Scan for the cell matching the given text and deliver its (X, Y) coordinate at center. 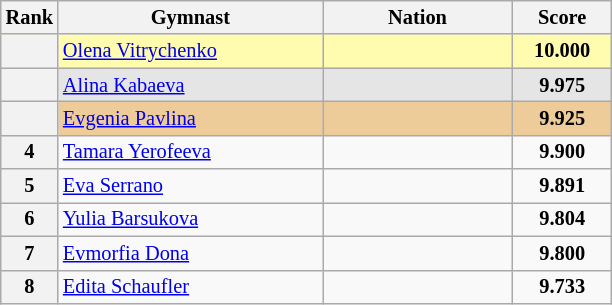
9.804 (562, 219)
Evmorfia Dona (190, 253)
9.733 (562, 287)
Yulia Barsukova (190, 219)
Score (562, 17)
9.900 (562, 152)
9.925 (562, 118)
5 (30, 186)
Tamara Yerofeeva (190, 152)
Olena Vitrychenko (190, 51)
Edita Schaufler (190, 287)
4 (30, 152)
10.000 (562, 51)
Gymnast (190, 17)
Nation (418, 17)
7 (30, 253)
Eva Serrano (190, 186)
8 (30, 287)
9.975 (562, 85)
Rank (30, 17)
9.891 (562, 186)
9.800 (562, 253)
6 (30, 219)
Evgenia Pavlina (190, 118)
Alina Kabaeva (190, 85)
